Extract the [x, y] coordinate from the center of the cell holding the provided text.  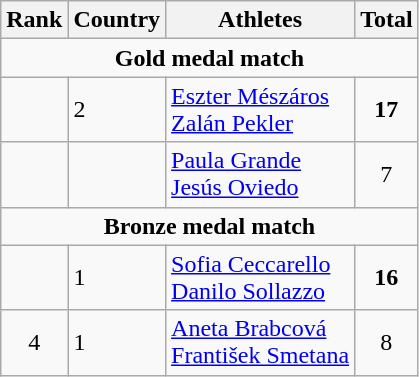
7 [387, 174]
Gold medal match [210, 58]
8 [387, 342]
Athletes [260, 20]
Eszter MészárosZalán Pekler [260, 110]
4 [34, 342]
Paula GrandeJesús Oviedo [260, 174]
Rank [34, 20]
17 [387, 110]
Aneta BrabcováFrantišek Smetana [260, 342]
16 [387, 278]
Bronze medal match [210, 226]
Sofia CeccarelloDanilo Sollazzo [260, 278]
Country [117, 20]
Total [387, 20]
2 [117, 110]
